Return the (x, y) coordinate for the center point of the cell that contains the specified text.  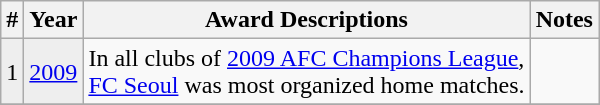
1 (12, 72)
Year (54, 20)
In all clubs of 2009 AFC Champions League, FC Seoul was most organized home matches. (306, 72)
Notes (564, 20)
# (12, 20)
2009 (54, 72)
Award Descriptions (306, 20)
